Scan for the cell matching the given text and deliver its [x, y] coordinate at center. 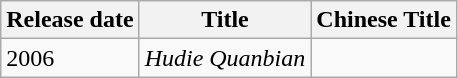
2006 [70, 58]
Title [225, 20]
Release date [70, 20]
Hudie Quanbian [225, 58]
Chinese Title [384, 20]
